Detect which cell encompasses the target text, then output its (x, y) center coordinate. 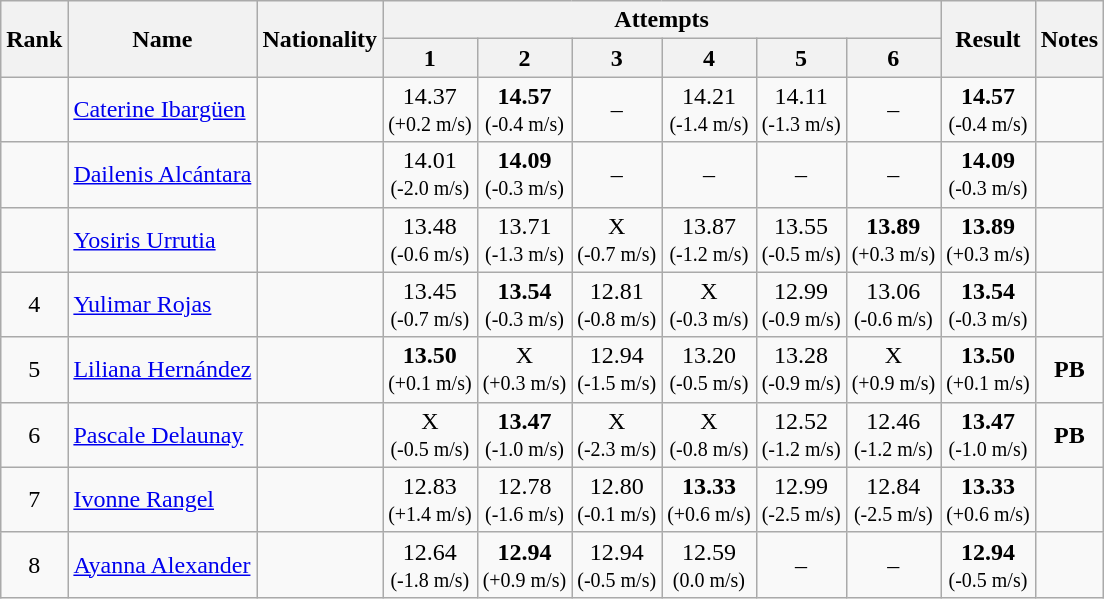
12.94 (+0.9 m/s) (524, 564)
Name (162, 39)
13.33 (+0.6 m/s) (710, 500)
14.01 (-2.0 m/s) (430, 174)
X (-0.5 m/s) (430, 434)
12.59 (0.0 m/s) (710, 564)
13.28 (-0.9 m/s) (801, 370)
Caterine Ibargüen (162, 110)
Ayanna Alexander (162, 564)
13.54(-0.3 m/s) (988, 304)
14.57(-0.4 m/s) (988, 110)
13.47(-1.0 m/s) (988, 434)
Pascale Delaunay (162, 434)
13.55 (-0.5 m/s) (801, 240)
13.71 (-1.3 m/s) (524, 240)
2 (524, 58)
8 (34, 564)
13.87 (-1.2 m/s) (710, 240)
13.50 (+0.1 m/s) (430, 370)
14.37 (+0.2 m/s) (430, 110)
3 (617, 58)
Rank (34, 39)
Dailenis Alcántara (162, 174)
14.11 (-1.3 m/s) (801, 110)
14.09(-0.3 m/s) (988, 174)
12.94 (-0.5 m/s) (617, 564)
X (-2.3 m/s) (617, 434)
12.84 (-2.5 m/s) (894, 500)
12.83 (+1.4 m/s) (430, 500)
Yosiris Urrutia (162, 240)
X (-0.8 m/s) (710, 434)
14.09 (-0.3 m/s) (524, 174)
Result (988, 39)
13.50(+0.1 m/s) (988, 370)
X (-0.7 m/s) (617, 240)
12.81 (-0.8 m/s) (617, 304)
Nationality (320, 39)
12.78 (-1.6 m/s) (524, 500)
13.89(+0.3 m/s) (988, 240)
Yulimar Rojas (162, 304)
14.57 (-0.4 m/s) (524, 110)
X (-0.3 m/s) (710, 304)
12.64 (-1.8 m/s) (430, 564)
13.54 (-0.3 m/s) (524, 304)
12.99 (-0.9 m/s) (801, 304)
Ivonne Rangel (162, 500)
13.48 (-0.6 m/s) (430, 240)
12.80 (-0.1 m/s) (617, 500)
13.89 (+0.3 m/s) (894, 240)
12.46 (-1.2 m/s) (894, 434)
13.47 (-1.0 m/s) (524, 434)
13.45 (-0.7 m/s) (430, 304)
13.06 (-0.6 m/s) (894, 304)
12.94(-0.5 m/s) (988, 564)
12.94 (-1.5 m/s) (617, 370)
X (+0.9 m/s) (894, 370)
13.20 (-0.5 m/s) (710, 370)
Notes (1069, 39)
12.99 (-2.5 m/s) (801, 500)
1 (430, 58)
13.33(+0.6 m/s) (988, 500)
X (+0.3 m/s) (524, 370)
7 (34, 500)
Attempts (662, 20)
12.52 (-1.2 m/s) (801, 434)
Liliana Hernández (162, 370)
14.21 (-1.4 m/s) (710, 110)
